Detect which cell encompasses the target text, then output its (X, Y) center coordinate. 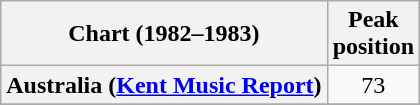
Peakposition (373, 34)
73 (373, 85)
Chart (1982–1983) (164, 34)
Australia (Kent Music Report) (164, 85)
